Find where the given text appears and provide that cell's center as (x, y) coordinate. 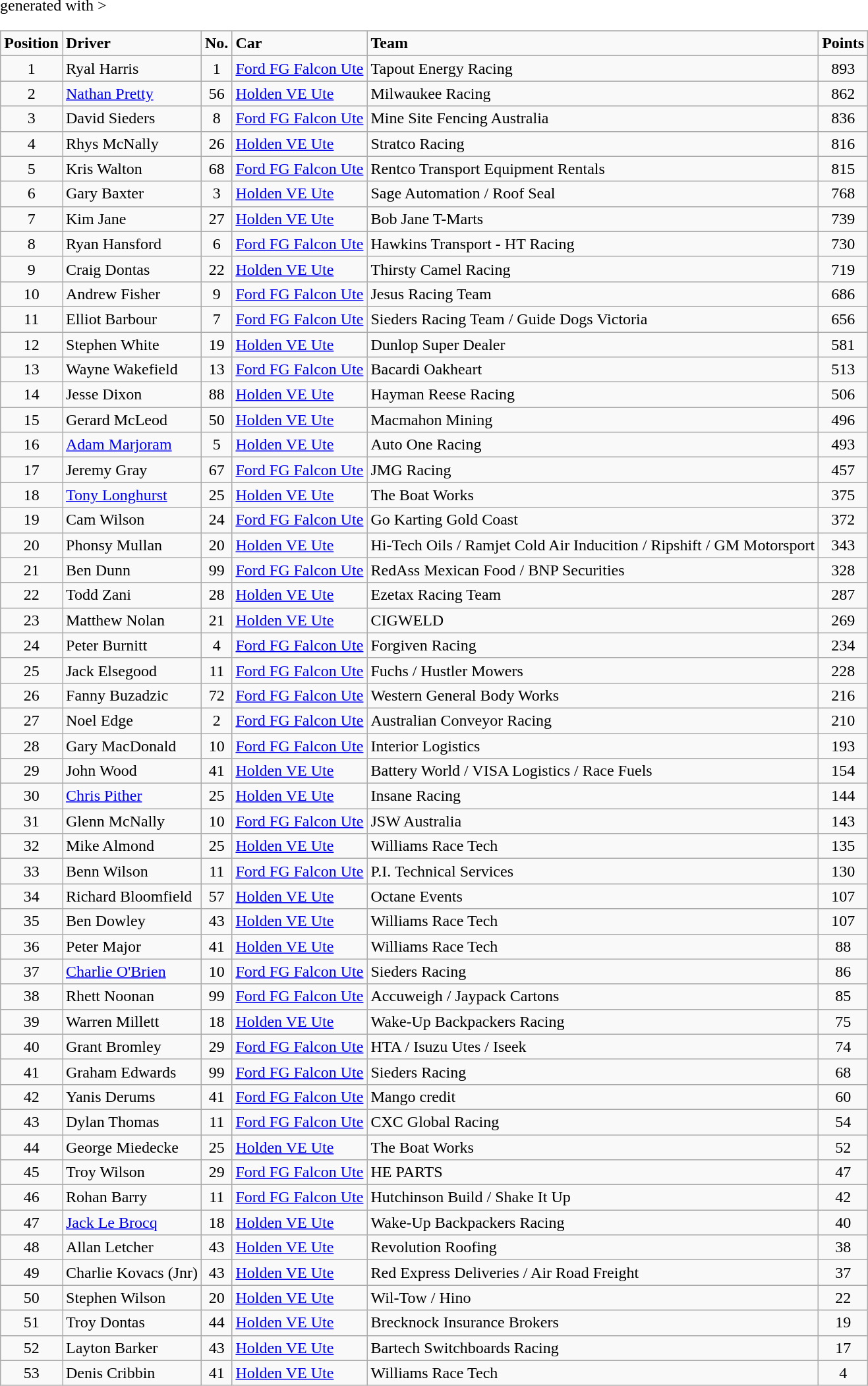
144 (844, 796)
Glenn McNally (132, 821)
74 (844, 1047)
P.I. Technical Services (593, 871)
60 (844, 1097)
581 (844, 345)
Car (299, 43)
Milwaukee Racing (593, 94)
Australian Conveyor Racing (593, 720)
Benn Wilson (132, 871)
Jack Le Brocq (132, 1223)
Tapout Energy Racing (593, 69)
CIGWELD (593, 620)
Points (844, 43)
496 (844, 420)
Ryal Harris (132, 69)
Battery World / VISA Logistics / Race Fuels (593, 771)
Dylan Thomas (132, 1122)
Mine Site Fencing Australia (593, 119)
Allan Letcher (132, 1248)
Nathan Pretty (132, 94)
Hi-Tech Oils / Ramjet Cold Air Inducition / Ripshift / GM Motorsport (593, 545)
Octane Events (593, 896)
Tony Longhurst (132, 495)
Stratco Racing (593, 144)
49 (32, 1273)
Gary Baxter (132, 194)
372 (844, 520)
Kris Walton (132, 169)
30 (32, 796)
143 (844, 821)
Kim Jane (132, 219)
730 (844, 244)
David Sieders (132, 119)
JSW Australia (593, 821)
51 (32, 1323)
287 (844, 595)
506 (844, 395)
31 (32, 821)
Bacardi Oakheart (593, 370)
Phonsy Mullan (132, 545)
Stephen White (132, 345)
135 (844, 846)
57 (217, 896)
45 (32, 1172)
Troy Wilson (132, 1172)
Noel Edge (132, 720)
Ryan Hansford (132, 244)
836 (844, 119)
Warren Millett (132, 1022)
Graham Edwards (132, 1072)
Peter Major (132, 946)
Gary MacDonald (132, 745)
Jesse Dixon (132, 395)
34 (32, 896)
Accuweigh / Jaypack Cartons (593, 996)
719 (844, 269)
No. (217, 43)
16 (32, 445)
39 (32, 1022)
75 (844, 1022)
328 (844, 570)
893 (844, 69)
Dunlop Super Dealer (593, 345)
686 (844, 294)
457 (844, 470)
Ben Dowley (132, 921)
12 (32, 345)
HTA / Isuzu Utes / Iseek (593, 1047)
85 (844, 996)
Gerard McLeod (132, 420)
Bob Jane T-Marts (593, 219)
815 (844, 169)
Rohan Barry (132, 1198)
JMG Racing (593, 470)
Troy Dontas (132, 1323)
Bartech Switchboards Racing (593, 1348)
Thirsty Camel Racing (593, 269)
Rhys McNally (132, 144)
48 (32, 1248)
Fanny Buzadzic (132, 695)
Western General Body Works (593, 695)
Hutchinson Build / Shake It Up (593, 1198)
343 (844, 545)
Jeremy Gray (132, 470)
Wil-Tow / Hino (593, 1298)
72 (217, 695)
Interior Logistics (593, 745)
Craig Dontas (132, 269)
Sage Automation / Roof Seal (593, 194)
Red Express Deliveries / Air Road Freight (593, 1273)
Brecknock Insurance Brokers (593, 1323)
Adam Marjoram (132, 445)
Mango credit (593, 1097)
Matthew Nolan (132, 620)
23 (32, 620)
53 (32, 1373)
Richard Bloomfield (132, 896)
Auto One Racing (593, 445)
Sieders Racing Team / Guide Dogs Victoria (593, 319)
Elliot Barbour (132, 319)
15 (32, 420)
234 (844, 645)
32 (32, 846)
Jack Elsegood (132, 670)
Position (32, 43)
HE PARTS (593, 1172)
130 (844, 871)
375 (844, 495)
Layton Barker (132, 1348)
Team (593, 43)
Jesus Racing Team (593, 294)
493 (844, 445)
228 (844, 670)
George Miedecke (132, 1147)
816 (844, 144)
35 (32, 921)
RedAss Mexican Food / BNP Securities (593, 570)
193 (844, 745)
210 (844, 720)
Mike Almond (132, 846)
862 (844, 94)
56 (217, 94)
513 (844, 370)
Chris Pither (132, 796)
33 (32, 871)
Rhett Noonan (132, 996)
Denis Cribbin (132, 1373)
Macmahon Mining (593, 420)
86 (844, 971)
739 (844, 219)
Hayman Reese Racing (593, 395)
67 (217, 470)
Revolution Roofing (593, 1248)
Insane Racing (593, 796)
Hawkins Transport - HT Racing (593, 244)
154 (844, 771)
Forgiven Racing (593, 645)
Todd Zani (132, 595)
Rentco Transport Equipment Rentals (593, 169)
Charlie Kovacs (Jnr) (132, 1273)
Fuchs / Hustler Mowers (593, 670)
Ezetax Racing Team (593, 595)
768 (844, 194)
Grant Bromley (132, 1047)
54 (844, 1122)
Yanis Derums (132, 1097)
Peter Burnitt (132, 645)
656 (844, 319)
Driver (132, 43)
Andrew Fisher (132, 294)
216 (844, 695)
Wayne Wakefield (132, 370)
Go Karting Gold Coast (593, 520)
Ben Dunn (132, 570)
269 (844, 620)
Charlie O'Brien (132, 971)
14 (32, 395)
Cam Wilson (132, 520)
46 (32, 1198)
Stephen Wilson (132, 1298)
36 (32, 946)
John Wood (132, 771)
CXC Global Racing (593, 1122)
